Return the [X, Y] coordinate for the center point of the cell that contains the specified text.  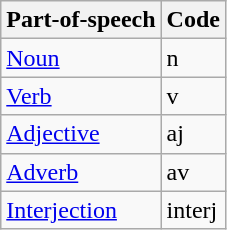
Noun [81, 58]
aj [193, 134]
v [193, 96]
Verb [81, 96]
n [193, 58]
Adjective [81, 134]
Code [193, 20]
av [193, 172]
Interjection [81, 210]
Part-of-speech [81, 20]
interj [193, 210]
Adverb [81, 172]
